Scan for the cell matching the given text and deliver its [x, y] coordinate at center. 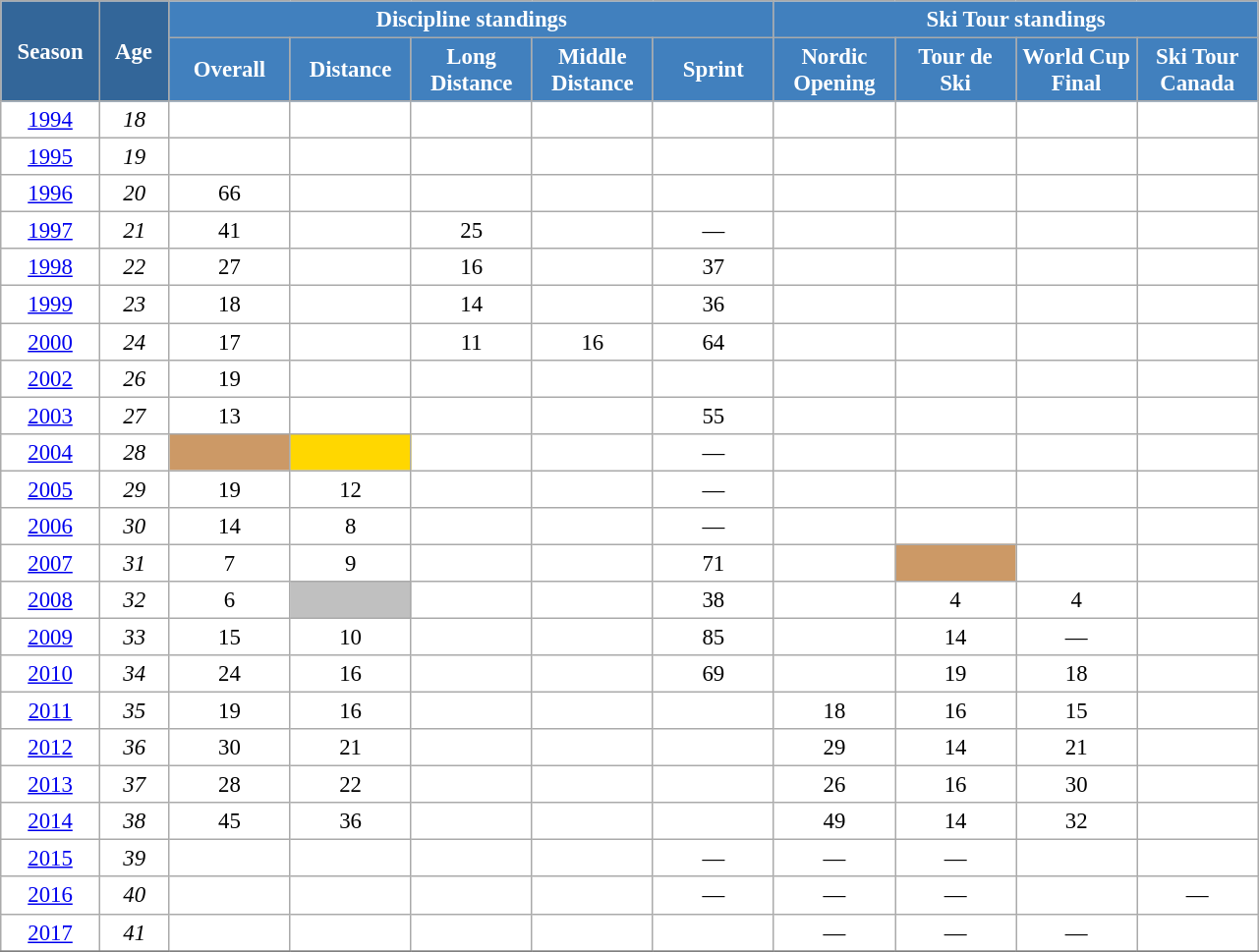
23 [134, 305]
7 [230, 563]
13 [230, 416]
Middle Distance [592, 71]
85 [714, 637]
20 [134, 194]
33 [134, 637]
39 [134, 859]
1998 [51, 268]
2011 [51, 711]
2006 [51, 527]
12 [350, 489]
2010 [51, 674]
40 [134, 896]
2005 [51, 489]
2016 [51, 896]
66 [230, 194]
31 [134, 563]
1994 [51, 120]
2008 [51, 600]
1999 [51, 305]
World CupFinal [1077, 71]
1996 [51, 194]
71 [714, 563]
6 [230, 600]
Sprint [714, 71]
35 [134, 711]
34 [134, 674]
2003 [51, 416]
25 [472, 231]
Tour deSki [955, 71]
2012 [51, 748]
1995 [51, 157]
NordicOpening [833, 71]
2002 [51, 378]
Distance [350, 71]
45 [230, 821]
2007 [51, 563]
17 [230, 342]
Discipline standings [472, 20]
11 [472, 342]
Age [134, 51]
2000 [51, 342]
2013 [51, 785]
Overall [230, 71]
Ski TourCanada [1197, 71]
Season [51, 51]
2014 [51, 821]
64 [714, 342]
2004 [51, 452]
Long Distance [472, 71]
69 [714, 674]
2009 [51, 637]
2017 [51, 932]
Ski Tour standings [1015, 20]
9 [350, 563]
8 [350, 527]
10 [350, 637]
55 [714, 416]
1997 [51, 231]
49 [833, 821]
2015 [51, 859]
